From the cell containing the given text, extract its center point as [X, Y] coordinate. 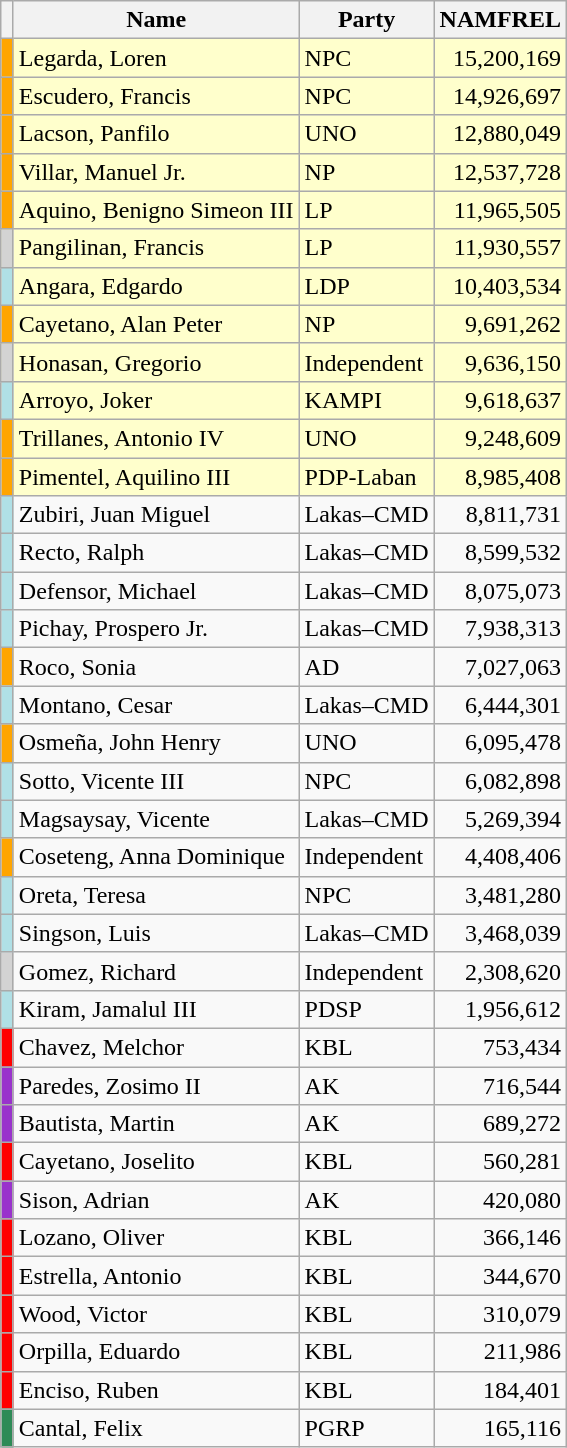
Angara, Edgardo [156, 286]
9,636,150 [500, 362]
Sison, Adrian [156, 1200]
Magsaysay, Vicente [156, 819]
Estrella, Antonio [156, 1276]
366,146 [500, 1238]
Lozano, Oliver [156, 1238]
211,986 [500, 1352]
NAMFREL [500, 20]
Pimentel, Aquilino III [156, 477]
Cantal, Felix [156, 1428]
716,544 [500, 1085]
9,248,609 [500, 438]
KAMPI [366, 400]
Defensor, Michael [156, 591]
11,930,557 [500, 248]
420,080 [500, 1200]
Lacson, Panfilo [156, 134]
6,082,898 [500, 781]
8,811,731 [500, 515]
3,468,039 [500, 933]
Cayetano, Alan Peter [156, 324]
Legarda, Loren [156, 58]
Honasan, Gregorio [156, 362]
Bautista, Martin [156, 1124]
3,481,280 [500, 895]
8,075,073 [500, 591]
Kiram, Jamalul III [156, 1009]
PDP-Laban [366, 477]
LDP [366, 286]
10,403,534 [500, 286]
Oreta, Teresa [156, 895]
Chavez, Melchor [156, 1047]
8,985,408 [500, 477]
Aquino, Benigno Simeon III [156, 210]
11,965,505 [500, 210]
Coseteng, Anna Dominique [156, 857]
2,308,620 [500, 971]
Wood, Victor [156, 1314]
PDSP [366, 1009]
753,434 [500, 1047]
Pichay, Prospero Jr. [156, 629]
Enciso, Ruben [156, 1390]
310,079 [500, 1314]
PGRP [366, 1428]
Trillanes, Antonio IV [156, 438]
Orpilla, Eduardo [156, 1352]
Roco, Sonia [156, 667]
Recto, Ralph [156, 553]
Singson, Luis [156, 933]
9,691,262 [500, 324]
Osmeña, John Henry [156, 743]
Zubiri, Juan Miguel [156, 515]
12,537,728 [500, 172]
Party [366, 20]
Gomez, Richard [156, 971]
Pangilinan, Francis [156, 248]
8,599,532 [500, 553]
Paredes, Zosimo II [156, 1085]
Arroyo, Joker [156, 400]
14,926,697 [500, 96]
Name [156, 20]
1,956,612 [500, 1009]
6,095,478 [500, 743]
AD [366, 667]
344,670 [500, 1276]
6,444,301 [500, 705]
7,027,063 [500, 667]
7,938,313 [500, 629]
15,200,169 [500, 58]
Montano, Cesar [156, 705]
184,401 [500, 1390]
Cayetano, Joselito [156, 1162]
Sotto, Vicente III [156, 781]
689,272 [500, 1124]
5,269,394 [500, 819]
9,618,637 [500, 400]
Escudero, Francis [156, 96]
Villar, Manuel Jr. [156, 172]
4,408,406 [500, 857]
165,116 [500, 1428]
560,281 [500, 1162]
12,880,049 [500, 134]
